Pinpoint the cell where the given text exists, returning its (X, Y) midpoint coordinate. 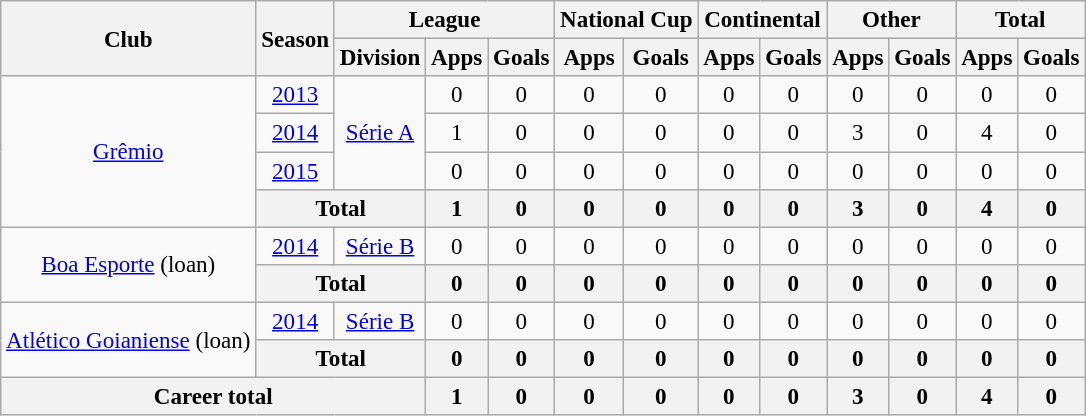
Série A (380, 132)
Continental (762, 20)
2015 (296, 171)
Division (380, 58)
League (444, 20)
2013 (296, 95)
Other (892, 20)
Grêmio (128, 152)
Atlético Goianiense (loan) (128, 340)
Career total (214, 397)
National Cup (626, 20)
Club (128, 38)
Boa Esporte (loan) (128, 264)
Season (296, 38)
